Return (x, y) of the center of cell containing provided text 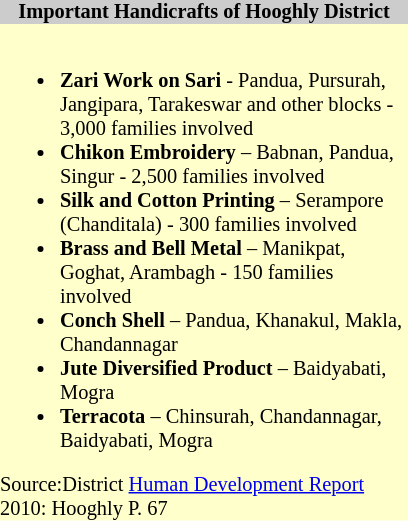
Important Handicrafts of Hooghly District (204, 12)
